Capture the cell that displays the provided text and extract its (X, Y) central coordinate. 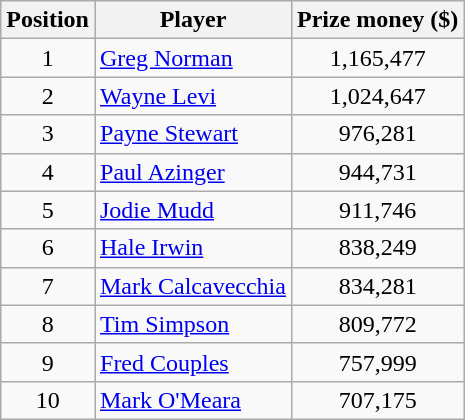
Payne Stewart (192, 134)
Player (192, 20)
8 (48, 324)
809,772 (377, 324)
Hale Irwin (192, 248)
Mark Calcavecchia (192, 286)
Wayne Levi (192, 96)
1,024,647 (377, 96)
5 (48, 210)
3 (48, 134)
4 (48, 172)
Tim Simpson (192, 324)
2 (48, 96)
Paul Azinger (192, 172)
707,175 (377, 400)
10 (48, 400)
6 (48, 248)
1 (48, 58)
757,999 (377, 362)
838,249 (377, 248)
Fred Couples (192, 362)
Jodie Mudd (192, 210)
Prize money ($) (377, 20)
944,731 (377, 172)
Greg Norman (192, 58)
7 (48, 286)
1,165,477 (377, 58)
976,281 (377, 134)
9 (48, 362)
Position (48, 20)
Mark O'Meara (192, 400)
834,281 (377, 286)
911,746 (377, 210)
